Capture the cell that displays the provided text and extract its (X, Y) central coordinate. 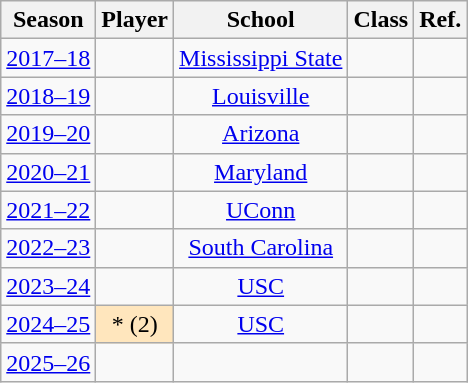
2022–23 (48, 248)
Class (381, 20)
UConn (261, 210)
2018–19 (48, 96)
Maryland (261, 172)
Ref. (440, 20)
2019–20 (48, 134)
Arizona (261, 134)
South Carolina (261, 248)
Player (135, 20)
School (261, 20)
Louisville (261, 96)
2017–18 (48, 58)
2021–22 (48, 210)
2024–25 (48, 324)
Season (48, 20)
2025–26 (48, 362)
2020–21 (48, 172)
Mississippi State (261, 58)
* (2) (135, 324)
2023–24 (48, 286)
